Identify which cell holds the provided text, then report its (x, y) central coordinate. 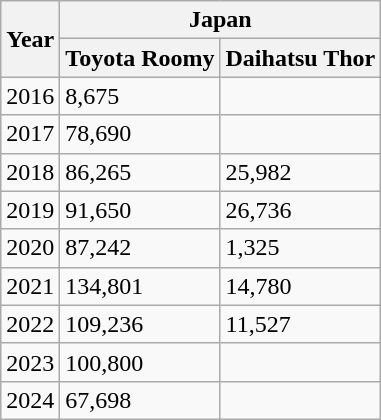
Japan (220, 20)
2021 (30, 286)
86,265 (140, 172)
91,650 (140, 210)
109,236 (140, 324)
134,801 (140, 286)
Year (30, 39)
26,736 (300, 210)
67,698 (140, 400)
100,800 (140, 362)
2023 (30, 362)
78,690 (140, 134)
2020 (30, 248)
Daihatsu Thor (300, 58)
2022 (30, 324)
2016 (30, 96)
87,242 (140, 248)
2017 (30, 134)
Toyota Roomy (140, 58)
25,982 (300, 172)
11,527 (300, 324)
2024 (30, 400)
8,675 (140, 96)
14,780 (300, 286)
1,325 (300, 248)
2018 (30, 172)
2019 (30, 210)
